From the cell containing the given text, extract its center point as (X, Y) coordinate. 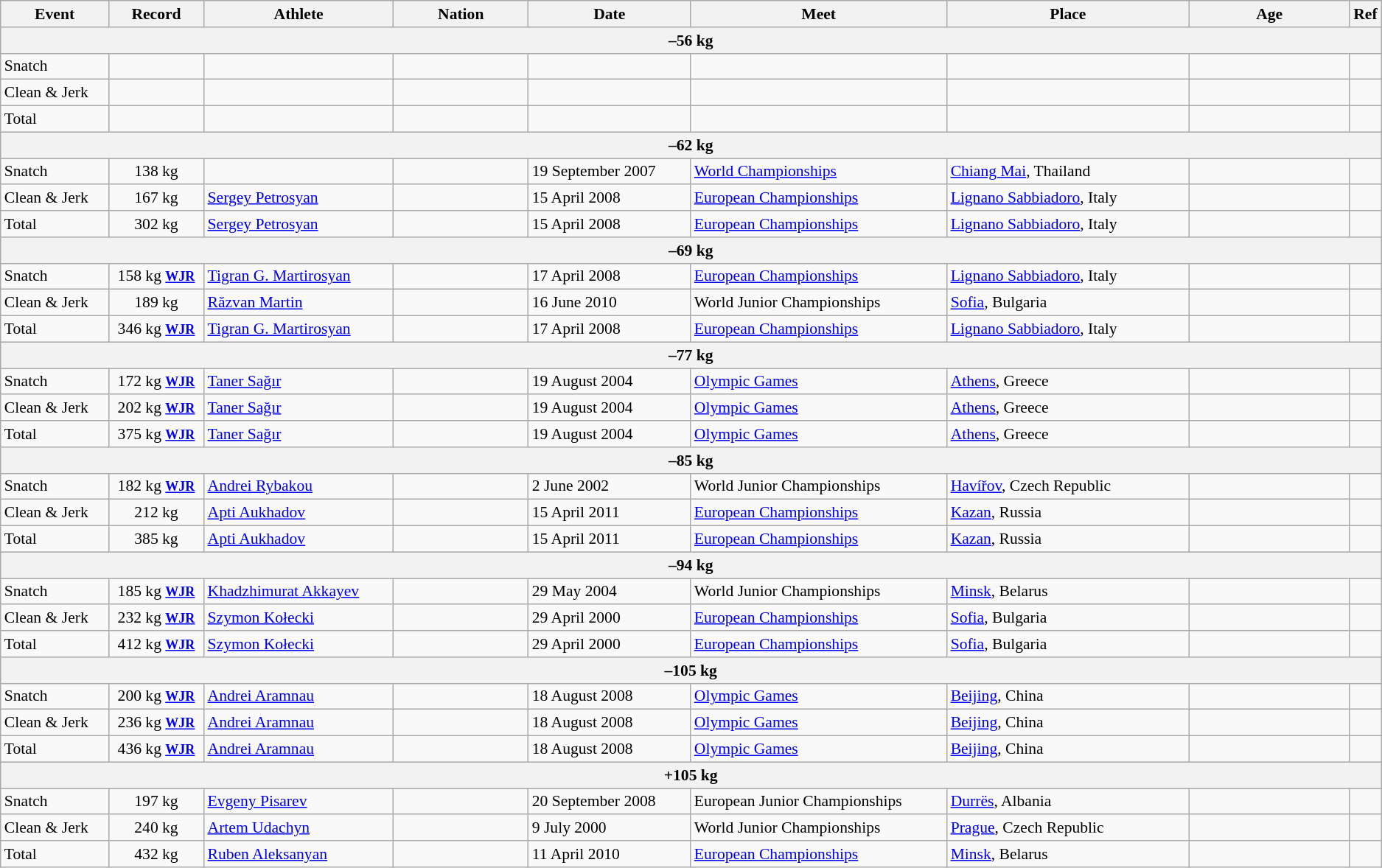
412 kg WJR (156, 644)
Ref (1365, 14)
11 April 2010 (610, 854)
Răzvan Martin (298, 303)
138 kg (156, 172)
185 kg WJR (156, 592)
–94 kg (691, 565)
Record (156, 14)
Nation (461, 14)
Havířov, Czech Republic (1069, 486)
Evgeny Pisarev (298, 802)
385 kg (156, 539)
Date (610, 14)
197 kg (156, 802)
200 kg WJR (156, 696)
–105 kg (691, 671)
Meet (819, 14)
436 kg WJR (156, 749)
346 kg WJR (156, 329)
182 kg WJR (156, 486)
172 kg WJR (156, 382)
Prague, Czech Republic (1069, 828)
302 kg (156, 224)
Khadzhimurat Akkayev (298, 592)
2 June 2002 (610, 486)
202 kg WJR (156, 408)
European Junior Championships (819, 802)
20 September 2008 (610, 802)
432 kg (156, 854)
–62 kg (691, 145)
Athlete (298, 14)
Chiang Mai, Thailand (1069, 172)
375 kg WJR (156, 434)
Event (55, 14)
World Championships (819, 172)
Durrës, Albania (1069, 802)
236 kg WJR (156, 723)
232 kg WJR (156, 618)
Andrei Rybakou (298, 486)
–56 kg (691, 41)
9 July 2000 (610, 828)
Artem Udachyn (298, 828)
189 kg (156, 303)
Age (1269, 14)
–69 kg (691, 251)
Place (1069, 14)
–85 kg (691, 461)
+105 kg (691, 775)
240 kg (156, 828)
29 May 2004 (610, 592)
167 kg (156, 198)
158 kg WJR (156, 276)
212 kg (156, 513)
19 September 2007 (610, 172)
Ruben Aleksanyan (298, 854)
16 June 2010 (610, 303)
–77 kg (691, 355)
